Capture the cell that displays the provided text and extract its [X, Y] central coordinate. 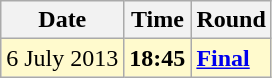
Date [62, 20]
Round [231, 20]
Final [231, 58]
6 July 2013 [62, 58]
Time [158, 20]
18:45 [158, 58]
